Output the (X, Y) coordinate of the center of the cell containing the given text.  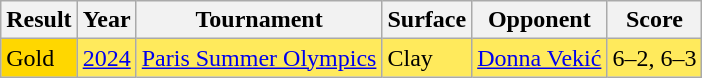
Clay (427, 58)
Gold (39, 58)
Opponent (540, 20)
2024 (106, 58)
Tournament (259, 20)
Donna Vekić (540, 58)
Result (39, 20)
Year (106, 20)
Paris Summer Olympics (259, 58)
Surface (427, 20)
6–2, 6–3 (654, 58)
Score (654, 20)
